Search for the cell housing the specified text and yield its [x, y] center coordinate. 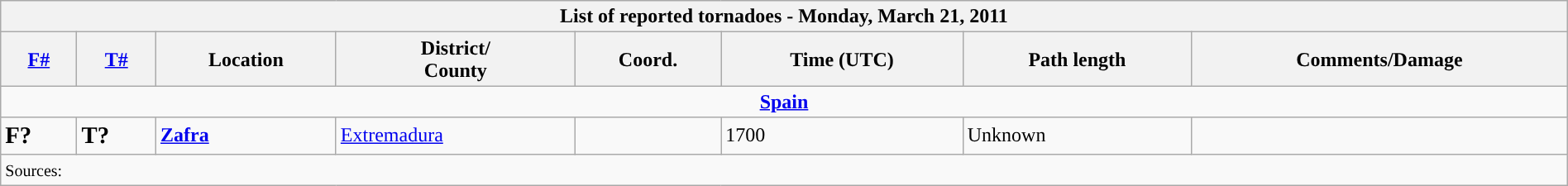
Coord. [648, 60]
Extremadura [455, 136]
T? [117, 136]
Sources: [784, 169]
Location [246, 60]
Comments/Damage [1379, 60]
District/County [455, 60]
Path length [1077, 60]
Unknown [1077, 136]
Time (UTC) [842, 60]
1700 [842, 136]
Zafra [246, 136]
Spain [784, 102]
F# [39, 60]
T# [117, 60]
F? [39, 136]
List of reported tornadoes - Monday, March 21, 2011 [784, 17]
